Output the (x, y) coordinate of the center of the cell containing the given text.  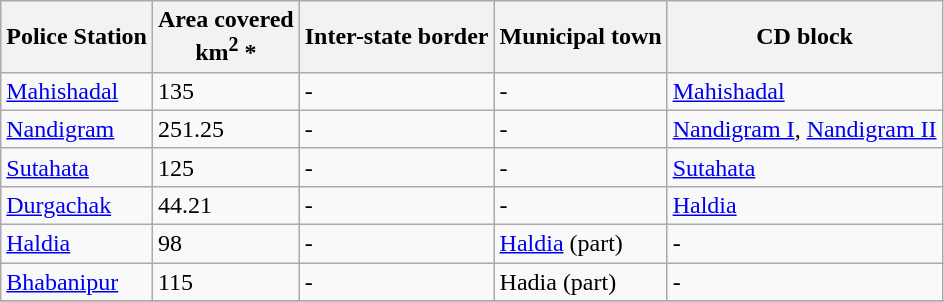
Durgachak (77, 205)
135 (226, 91)
Nandigram (77, 129)
Area coveredkm2 * (226, 37)
Bhabanipur (77, 282)
Haldia (part) (580, 244)
Police Station (77, 37)
251.25 (226, 129)
125 (226, 167)
115 (226, 282)
98 (226, 244)
Municipal town (580, 37)
CD block (804, 37)
44.21 (226, 205)
Inter-state border (396, 37)
Nandigram I, Nandigram II (804, 129)
Hadia (part) (580, 282)
